Extract the (X, Y) coordinate from the center of the cell holding the provided text.  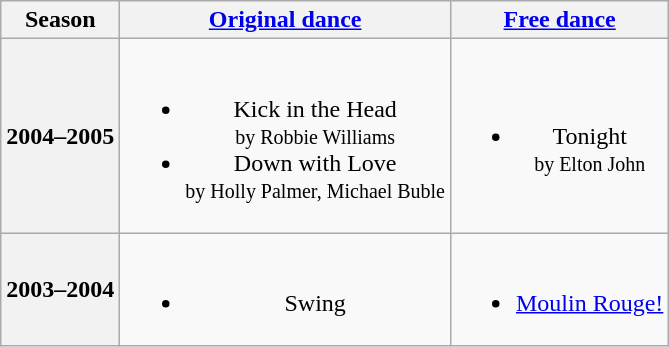
Moulin Rouge! (559, 290)
2004–2005 (60, 136)
Original dance (286, 20)
Tonight by Elton John (559, 136)
Swing (286, 290)
Kick in the Head by Robbie Williams Down with Love by Holly Palmer, Michael Buble (286, 136)
Free dance (559, 20)
2003–2004 (60, 290)
Season (60, 20)
